Return the (X, Y) coordinate for the center point of the cell that contains the specified text.  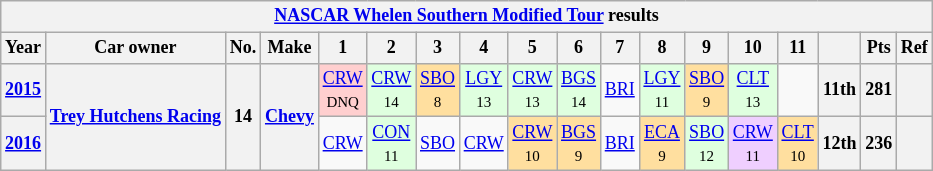
SBO9 (707, 90)
CLT13 (752, 90)
Trey Hutchens Racing (135, 116)
CRW13 (532, 90)
CON11 (392, 144)
SBO8 (438, 90)
281 (879, 90)
9 (707, 48)
SBO12 (707, 144)
Year (24, 48)
10 (752, 48)
Chevy (290, 116)
2 (392, 48)
CLT10 (798, 144)
8 (662, 48)
236 (879, 144)
14 (242, 116)
6 (579, 48)
5 (532, 48)
2016 (24, 144)
Ref (915, 48)
LGY13 (484, 90)
BGS9 (579, 144)
Make (290, 48)
1 (342, 48)
12th (840, 144)
Pts (879, 48)
NASCAR Whelen Southern Modified Tour results (466, 16)
CRW11 (752, 144)
CRW14 (392, 90)
4 (484, 48)
11th (840, 90)
LGY11 (662, 90)
CRWDNQ (342, 90)
7 (620, 48)
3 (438, 48)
CRW10 (532, 144)
2015 (24, 90)
No. (242, 48)
BGS14 (579, 90)
SBO (438, 144)
Car owner (135, 48)
11 (798, 48)
ECA9 (662, 144)
